Return the (X, Y) coordinate for the center point of the cell that contains the specified text.  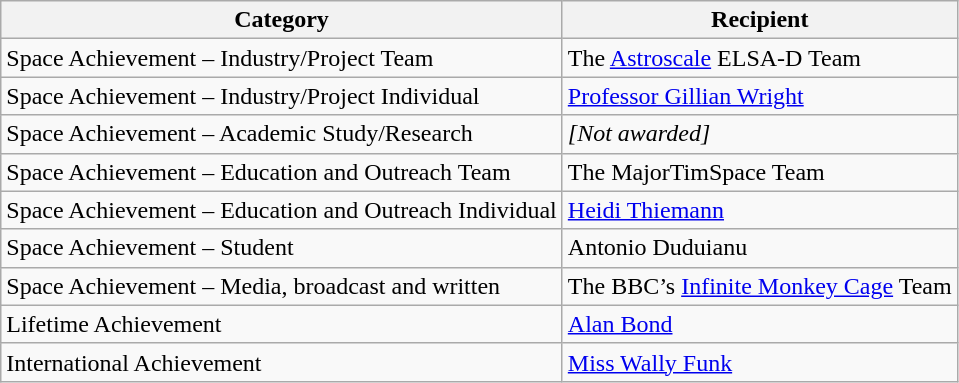
[Not awarded] (760, 134)
International Achievement (282, 362)
The BBC’s Infinite Monkey Cage Team (760, 286)
Miss Wally Funk (760, 362)
Space Achievement – Academic Study/Research (282, 134)
Space Achievement – Industry/Project Team (282, 58)
Heidi Thiemann (760, 210)
Antonio Duduianu (760, 248)
Category (282, 20)
Space Achievement – Media, broadcast and written (282, 286)
Recipient (760, 20)
Space Achievement – Education and Outreach Team (282, 172)
Lifetime Achievement (282, 324)
Space Achievement – Education and Outreach Individual (282, 210)
Alan Bond (760, 324)
The Astroscale ELSA-D Team (760, 58)
Space Achievement – Student (282, 248)
The MajorTimSpace Team (760, 172)
Professor Gillian Wright (760, 96)
Space Achievement – Industry/Project Individual (282, 96)
